Search for the cell housing the specified text and yield its (X, Y) center coordinate. 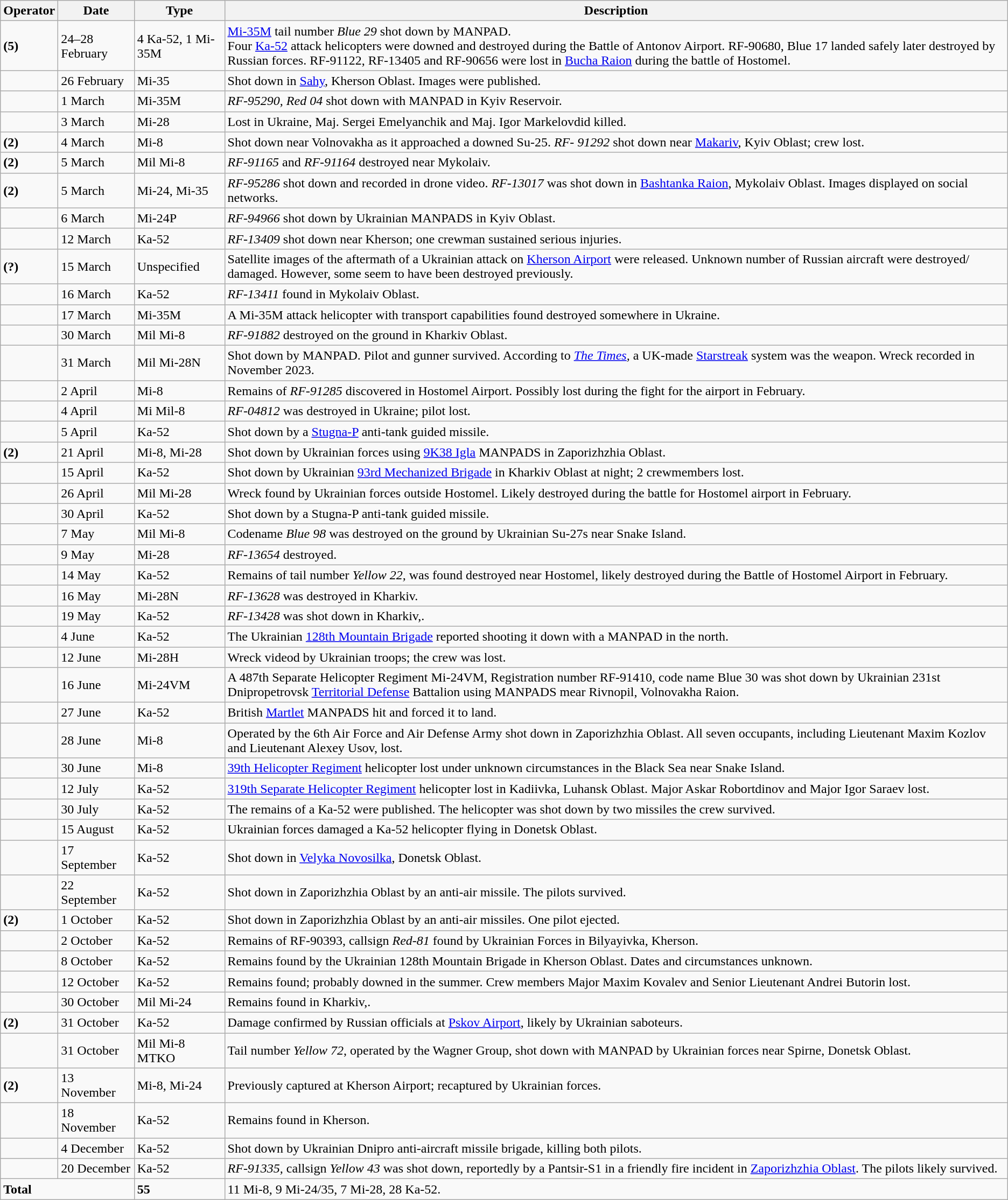
20 December (96, 1169)
RF-13628 was destroyed in Kharkiv. (616, 595)
30 April (96, 514)
RF-91165 and RF-91164 destroyed near Mykolaiv. (616, 163)
Mil Mi-28 (179, 493)
Remains found in Kherson. (616, 1121)
Mi-35 (179, 81)
4 December (96, 1148)
Operator (29, 11)
15 March (96, 266)
Shot down near Volnovakha as it approached a downed Su-25. RF- 91292 shot down near Makariv, Kyiv Oblast; crew lost. (616, 142)
Lost in Ukraine, Maj. Sergei Emelyanchik and Maj. Igor Markelovdid killed. (616, 122)
2 October (96, 941)
15 April (96, 473)
Codename Blue 98 was destroyed on the ground by Ukrainian Su-27s near Snake Island. (616, 534)
4 Ka-52, 1 Mi-35M (179, 46)
RF-91882 destroyed on the ground in Kharkiv Oblast. (616, 335)
4 March (96, 142)
39th Helicopter Regiment helicopter lost under unknown circumstances in the Black Sea near Snake Island. (616, 768)
15 August (96, 830)
1 October (96, 920)
(?) (29, 266)
Shot down in Velyka Novosilka, Donetsk Oblast. (616, 857)
6 March (96, 218)
Tail number Yellow 72, operated by the Wagner Group, shot down with MANPAD by Ukrainian forces near Spirne, Donetsk Oblast. (616, 1050)
28 June (96, 741)
Remains of RF-90393, callsign Red-81 found by Ukrainian Forces in Bilyayivka, Kherson. (616, 941)
Previously captured at Kherson Airport; recaptured by Ukrainian forces. (616, 1085)
Mi-24, Mi-35 (179, 191)
12 June (96, 657)
Type (179, 11)
Remains found; probably downed in the summer. Crew members Major Maxim Kovalev and Senior Lieutenant Andrei Butorin lost. (616, 981)
Shot down in Zaporizhzhia Oblast by an anti-air missile. The pilots survived. (616, 893)
Mil Mi-8 MTKO (179, 1050)
2 April (96, 391)
RF-94966 shot down by Ukrainian MANPADS in Kyiv Oblast. (616, 218)
Date (96, 11)
17 September (96, 857)
16 March (96, 294)
RF-13654 destroyed. (616, 555)
Mi-28H (179, 657)
(5) (29, 46)
4 April (96, 411)
RF-95290, Red 04 shot down with MANPAD in Kyiv Reservoir. (616, 101)
Mi-8, Mi-28 (179, 452)
Shot down by Ukrainian Dnipro anti-aircraft missile brigade, killing both pilots. (616, 1148)
Mi Mil-8 (179, 411)
18 November (96, 1121)
7 May (96, 534)
Mi-8, Mi-24 (179, 1085)
19 May (96, 616)
Shot down in Zaporizhzhia Oblast by an anti-air missiles. One pilot ejected. (616, 920)
RF-13428 was shot down in Kharkiv,. (616, 616)
24–28 February (96, 46)
9 May (96, 555)
Mi-24VM (179, 685)
Ukrainian forces damaged a Ka-52 helicopter flying in Donetsk Oblast. (616, 830)
14 May (96, 575)
Wreck videod by Ukrainian troops; the crew was lost. (616, 657)
17 March (96, 315)
Mi-24P (179, 218)
RF-95286 shot down and recorded in drone video. RF-13017 was shot down in Bashtanka Raion, Mykolaiv Oblast. Images displayed on social networks. (616, 191)
Remains of tail number Yellow 22, was found destroyed near Hostomel, likely destroyed during the Battle of Hostomel Airport in February. (616, 575)
11 Mi-8, 9 Mi-24/35, 7 Mi-28, 28 Ka-52. (616, 1189)
RF-13411 found in Mykolaiv Oblast. (616, 294)
Unspecified (179, 266)
RF-04812 was destroyed in Ukraine; pilot lost. (616, 411)
Remains found in Kharkiv,. (616, 1002)
3 March (96, 122)
12 October (96, 981)
Damage confirmed by Russian officials at Pskov Airport, likely by Ukrainian saboteurs. (616, 1022)
Shot down by MANPAD. Pilot and gunner survived. According to The Times, a UK-made Starstreak system was the weapon. Wreck recorded in November 2023. (616, 363)
26 February (96, 81)
Mi-28N (179, 595)
Remains found by the Ukrainian 128th Mountain Brigade in Kherson Oblast. Dates and circumstances unknown. (616, 961)
British Martlet MANPADS hit and forced it to land. (616, 713)
Mil Mi-28N (179, 363)
30 July (96, 809)
Shot down by Ukrainian forces using 9K38 Igla MANPADS in Zaporizhzhia Oblast. (616, 452)
8 October (96, 961)
A Mi-35M attack helicopter with transport capabilities found destroyed somewhere in Ukraine. (616, 315)
4 June (96, 636)
30 October (96, 1002)
12 July (96, 789)
31 March (96, 363)
27 June (96, 713)
12 March (96, 238)
1 March (96, 101)
26 April (96, 493)
Shot down in Sahy, Kherson Oblast. Images were published. (616, 81)
Wreck found by Ukrainian forces outside Hostomel. Likely destroyed during the battle for Hostomel airport in February. (616, 493)
Total (68, 1189)
30 June (96, 768)
30 March (96, 335)
The remains of a Ka-52 were published. The helicopter was shot down by two missiles the crew survived. (616, 809)
55 (179, 1189)
RF-13409 shot down near Kherson; one crewman sustained serious injuries. (616, 238)
13 November (96, 1085)
Description (616, 11)
16 June (96, 685)
5 April (96, 432)
319th Separate Helicopter Regiment helicopter lost in Kadiivka, Luhansk Oblast. Major Askar Robortdinov and Major Igor Saraev lost. (616, 789)
Remains of RF-91285 discovered in Hostomel Airport. Possibly lost during the fight for the airport in February. (616, 391)
22 September (96, 893)
Mil Mi-24 (179, 1002)
16 May (96, 595)
Shot down by Ukrainian 93rd Mechanized Brigade in Kharkiv Oblast at night; 2 crewmembers lost. (616, 473)
The Ukrainian 128th Mountain Brigade reported shooting it down with a MANPAD in the north. (616, 636)
21 April (96, 452)
